Determine the [X, Y] coordinate at the center of the cell enclosing the given text.  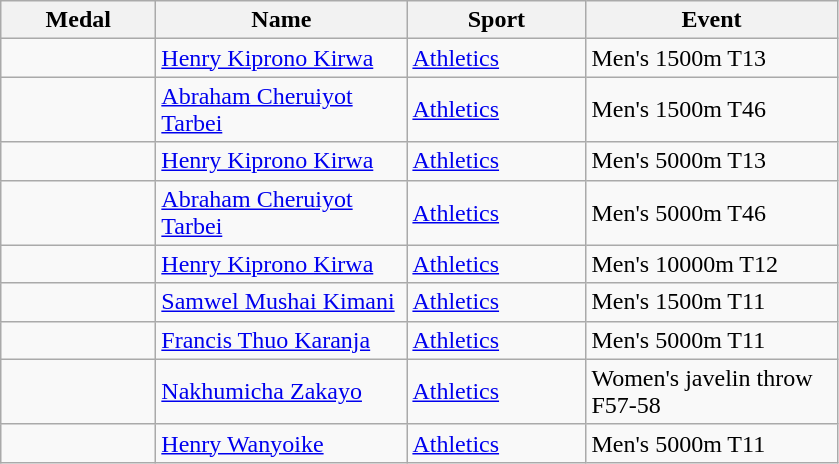
Medal [78, 20]
Sport [496, 20]
Men's 1500m T13 [712, 58]
Nakhumicha Zakayo [282, 392]
Women's javelin throw F57-58 [712, 392]
Men's 5000m T46 [712, 212]
Event [712, 20]
Men's 5000m T13 [712, 161]
Francis Thuo Karanja [282, 340]
Henry Wanyoike [282, 443]
Men's 1500m T11 [712, 302]
Men's 1500m T46 [712, 110]
Name [282, 20]
Men's 10000m T12 [712, 264]
Samwel Mushai Kimani [282, 302]
